Pinpoint the cell where the given text exists, returning its [X, Y] midpoint coordinate. 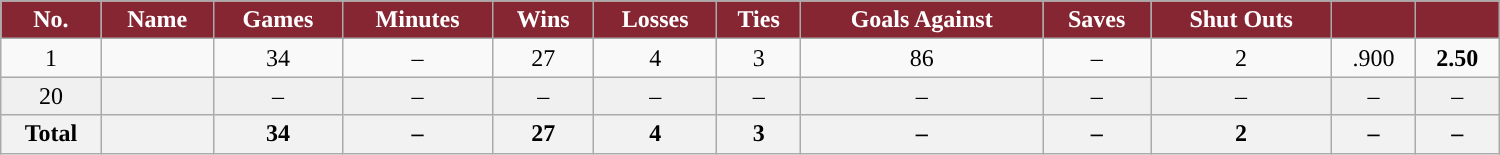
.900 [1373, 58]
Minutes [417, 20]
Games [278, 20]
Losses [656, 20]
Total [51, 134]
Name [157, 20]
Wins [544, 20]
Saves [1097, 20]
Ties [759, 20]
Goals Against [922, 20]
1 [51, 58]
Shut Outs [1242, 20]
20 [51, 96]
No. [51, 20]
2.50 [1457, 58]
86 [922, 58]
